Identify which cell holds the provided text, then report its (x, y) central coordinate. 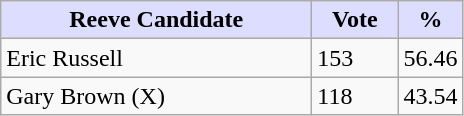
Gary Brown (X) (156, 96)
Vote (355, 20)
Reeve Candidate (156, 20)
118 (355, 96)
Eric Russell (156, 58)
153 (355, 58)
56.46 (430, 58)
% (430, 20)
43.54 (430, 96)
